Capture the cell that displays the provided text and extract its [x, y] central coordinate. 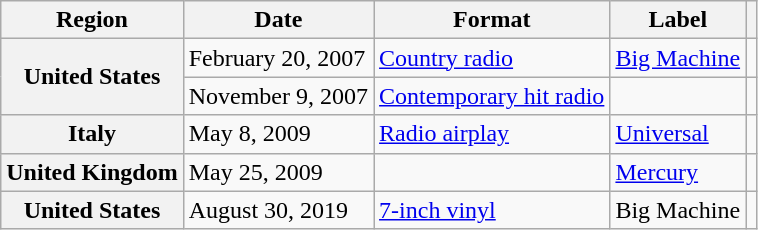
7-inch vinyl [492, 210]
Mercury [678, 172]
Format [492, 20]
Radio airplay [492, 134]
May 25, 2009 [278, 172]
Date [278, 20]
August 30, 2019 [278, 210]
Italy [92, 134]
November 9, 2007 [278, 96]
United Kingdom [92, 172]
May 8, 2009 [278, 134]
Country radio [492, 58]
Universal [678, 134]
Region [92, 20]
Contemporary hit radio [492, 96]
Label [678, 20]
February 20, 2007 [278, 58]
